Return [X, Y] of the center of cell containing provided text 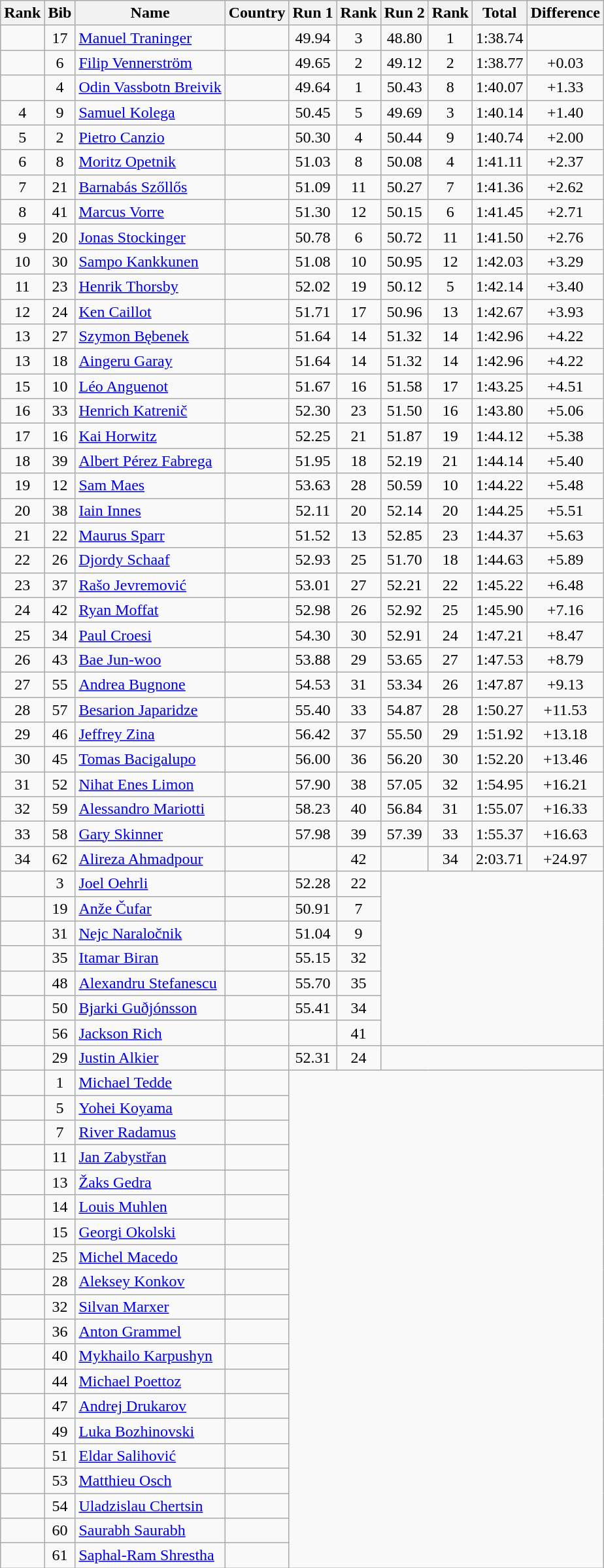
50.96 [404, 312]
54.30 [312, 635]
50.27 [404, 187]
+8.47 [565, 635]
53.01 [312, 585]
60 [60, 1531]
50.78 [312, 237]
49.12 [404, 63]
Sam Maes [150, 486]
52.98 [312, 610]
Žaks Gedra [150, 1182]
56.00 [312, 759]
Andrea Bugnone [150, 684]
Georgi Okolski [150, 1232]
52.91 [404, 635]
Ken Caillot [150, 312]
54.87 [404, 709]
+1.40 [565, 112]
Tomas Bacigalupo [150, 759]
Iain Innes [150, 510]
50.45 [312, 112]
1:47.53 [499, 659]
Ryan Moffat [150, 610]
+3.93 [565, 312]
Gary Skinner [150, 834]
1:55.07 [499, 809]
+13.18 [565, 735]
+1.33 [565, 88]
1:43.25 [499, 386]
Yohei Koyama [150, 1108]
Run 1 [312, 13]
+3.29 [565, 261]
54 [60, 1505]
+13.46 [565, 759]
51 [60, 1456]
55.50 [404, 735]
Luka Bozhinovski [150, 1431]
50.91 [312, 909]
Nejc Naraločnik [150, 933]
51.67 [312, 386]
Henrich Katrenič [150, 411]
51.09 [312, 187]
1:42.67 [499, 312]
52.25 [312, 436]
45 [60, 759]
1:50.27 [499, 709]
54.53 [312, 684]
Alexandru Stefanescu [150, 983]
Name [150, 13]
+5.63 [565, 535]
52.92 [404, 610]
1:52.20 [499, 759]
52.30 [312, 411]
Barnabás Szőllős [150, 187]
49.65 [312, 63]
1:47.21 [499, 635]
55.41 [312, 1008]
1:41.50 [499, 237]
52.28 [312, 884]
50.12 [404, 286]
+5.06 [565, 411]
49.64 [312, 88]
51.50 [404, 411]
Sampo Kankkunen [150, 261]
51.03 [312, 162]
Jeffrey Zina [150, 735]
Rašo Jevremović [150, 585]
Besarion Japaridze [150, 709]
Michael Poettoz [150, 1381]
Anton Grammel [150, 1331]
46 [60, 735]
51.30 [312, 212]
62 [60, 859]
49.69 [404, 112]
+2.71 [565, 212]
55.70 [312, 983]
43 [60, 659]
50.72 [404, 237]
Manuel Traninger [150, 38]
47 [60, 1406]
+7.16 [565, 610]
61 [60, 1556]
48 [60, 983]
Léo Anguenot [150, 386]
1:43.80 [499, 411]
1:51.92 [499, 735]
56 [60, 1033]
59 [60, 809]
Pietro Canzio [150, 137]
1:44.22 [499, 486]
51.70 [404, 560]
58 [60, 834]
52.85 [404, 535]
51.52 [312, 535]
1:40.07 [499, 88]
Mykhailo Karpushyn [150, 1356]
52.19 [404, 461]
Jonas Stockinger [150, 237]
1:41.11 [499, 162]
55 [60, 684]
+5.40 [565, 461]
Eldar Salihović [150, 1456]
51.58 [404, 386]
Total [499, 13]
1:40.14 [499, 112]
1:55.37 [499, 834]
+5.38 [565, 436]
Louis Muhlen [150, 1207]
1:42.03 [499, 261]
Bjarki Guðjónsson [150, 1008]
50.44 [404, 137]
57 [60, 709]
+11.53 [565, 709]
Saurabh Saurabh [150, 1531]
57.05 [404, 784]
+2.37 [565, 162]
Djordy Schaaf [150, 560]
57.90 [312, 784]
Bib [60, 13]
+0.03 [565, 63]
50.08 [404, 162]
48.80 [404, 38]
Jackson Rich [150, 1033]
+2.76 [565, 237]
53.63 [312, 486]
Nihat Enes Limon [150, 784]
+5.89 [565, 560]
2:03.71 [499, 859]
Andrej Drukarov [150, 1406]
Michel Macedo [150, 1257]
52.02 [312, 286]
50.15 [404, 212]
Difference [565, 13]
1:44.14 [499, 461]
River Radamus [150, 1133]
51.04 [312, 933]
Moritz Opetnik [150, 162]
Silvan Marxer [150, 1307]
Michael Tedde [150, 1082]
Jan Zabystřan [150, 1158]
+3.40 [565, 286]
52.21 [404, 585]
1:44.25 [499, 510]
+16.21 [565, 784]
50.95 [404, 261]
Maurus Sparr [150, 535]
51.95 [312, 461]
+8.79 [565, 659]
Matthieu Osch [150, 1480]
Joel Oehrli [150, 884]
Szymon Bębenek [150, 337]
51.08 [312, 261]
1:38.74 [499, 38]
Run 2 [404, 13]
52.14 [404, 510]
53.34 [404, 684]
56.42 [312, 735]
56.84 [404, 809]
1:44.63 [499, 560]
1:41.45 [499, 212]
Country [257, 13]
Marcus Vorre [150, 212]
+2.00 [565, 137]
Odin Vassbotn Breivik [150, 88]
53.88 [312, 659]
Alireza Ahmadpour [150, 859]
52.11 [312, 510]
+16.33 [565, 809]
55.15 [312, 958]
55.40 [312, 709]
50.43 [404, 88]
Saphal-Ram Shrestha [150, 1556]
+5.51 [565, 510]
Paul Croesi [150, 635]
1:44.12 [499, 436]
57.39 [404, 834]
1:45.22 [499, 585]
Aleksey Konkov [150, 1282]
1:38.77 [499, 63]
+5.48 [565, 486]
Itamar Biran [150, 958]
51.71 [312, 312]
56.20 [404, 759]
+4.51 [565, 386]
+9.13 [565, 684]
1:45.90 [499, 610]
+24.97 [565, 859]
1:44.37 [499, 535]
1:41.36 [499, 187]
Anže Čufar [150, 909]
1:40.74 [499, 137]
44 [60, 1381]
1:42.14 [499, 286]
+2.62 [565, 187]
Albert Pérez Fabrega [150, 461]
50.59 [404, 486]
58.23 [312, 809]
Henrik Thorsby [150, 286]
Filip Vennerström [150, 63]
1:47.87 [499, 684]
Uladzislau Chertsin [150, 1505]
+16.63 [565, 834]
Samuel Kolega [150, 112]
49 [60, 1431]
50 [60, 1008]
Alessandro Mariotti [150, 809]
53 [60, 1480]
51.87 [404, 436]
Bae Jun-woo [150, 659]
1:54.95 [499, 784]
49.94 [312, 38]
52.93 [312, 560]
50.30 [312, 137]
Kai Horwitz [150, 436]
52 [60, 784]
57.98 [312, 834]
Justin Alkier [150, 1058]
Aingeru Garay [150, 361]
52.31 [312, 1058]
+6.48 [565, 585]
53.65 [404, 659]
